Find where the given text appears and provide that cell's center as [x, y] coordinate. 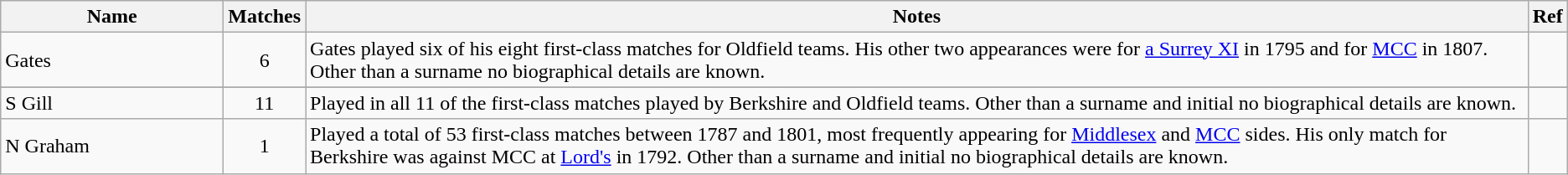
Name [112, 17]
Matches [265, 17]
N Graham [112, 146]
11 [265, 103]
Notes [917, 17]
S Gill [112, 103]
1 [265, 146]
Ref [1548, 17]
6 [265, 60]
Gates [112, 60]
